Scan for the cell matching the given text and deliver its (x, y) coordinate at center. 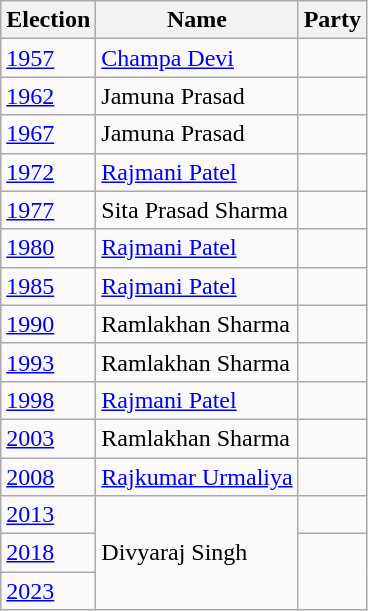
1957 (48, 58)
2003 (48, 438)
1980 (48, 248)
Rajkumar Urmaliya (197, 477)
Sita Prasad Sharma (197, 210)
1993 (48, 362)
1967 (48, 134)
2023 (48, 591)
Party (332, 20)
1972 (48, 172)
Election (48, 20)
1962 (48, 96)
1990 (48, 324)
Divyaraj Singh (197, 553)
2013 (48, 515)
2008 (48, 477)
Name (197, 20)
2018 (48, 553)
1977 (48, 210)
Champa Devi (197, 58)
1998 (48, 400)
1985 (48, 286)
